Return (X, Y) of the center of cell containing provided text 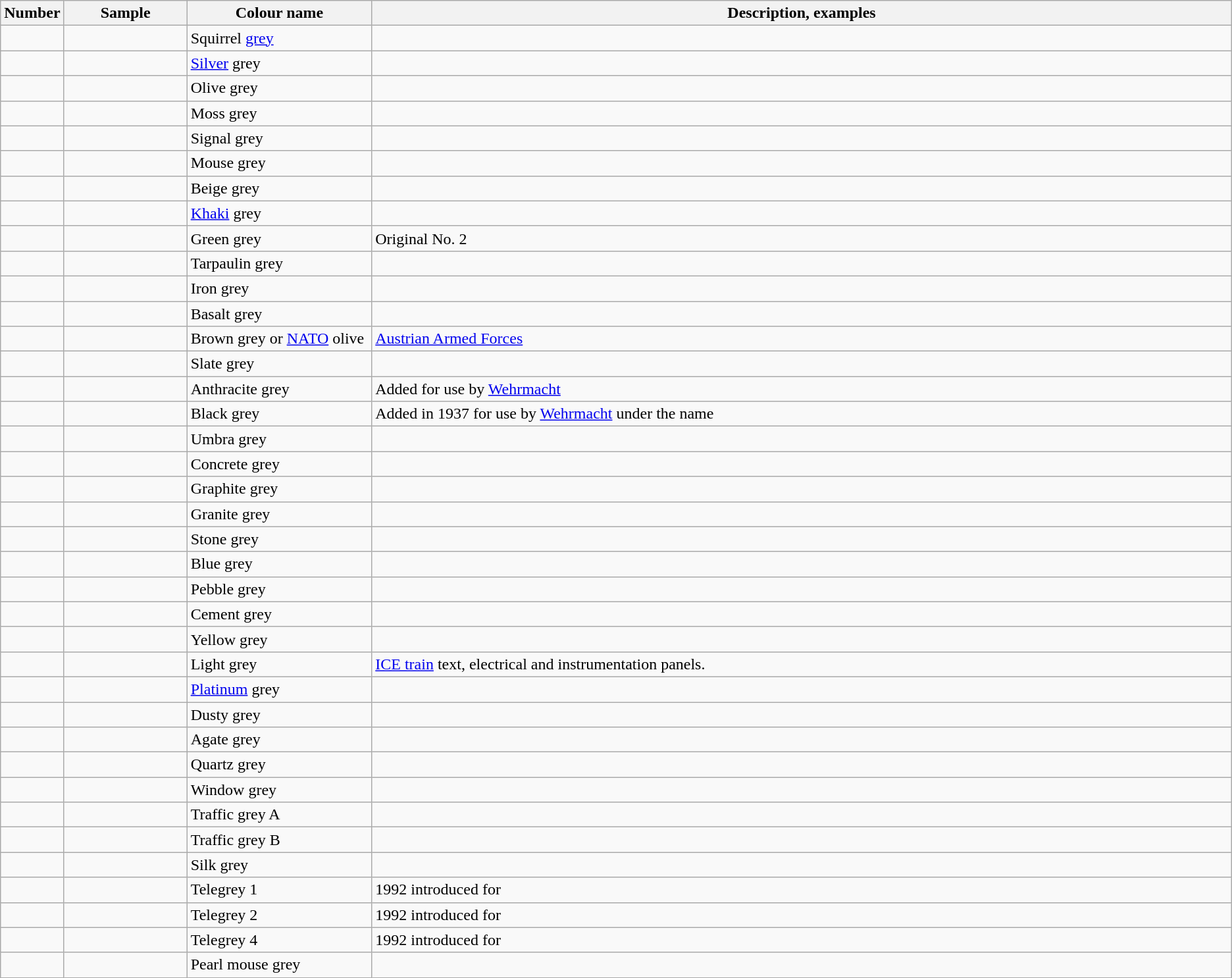
Added for use by Wehrmacht (802, 389)
Anthracite grey (279, 389)
Brown grey or NATO olive (279, 339)
Moss grey (279, 113)
Pearl mouse grey (279, 965)
Traffic grey A (279, 815)
Added in 1937 for use by Wehrmacht under the name (802, 414)
Silk grey (279, 865)
Blue grey (279, 564)
Yellow grey (279, 639)
Umbra grey (279, 439)
Concrete grey (279, 464)
Granite grey (279, 514)
Basalt grey (279, 314)
Squirrel grey (279, 38)
Sample (125, 13)
Beige grey (279, 188)
Graphite grey (279, 489)
Tarpaulin grey (279, 263)
Silver grey (279, 63)
Signal grey (279, 138)
Pebble grey (279, 589)
Traffic grey B (279, 840)
Number (32, 13)
Quartz grey (279, 765)
Telegrey 2 (279, 915)
Mouse grey (279, 163)
Olive grey (279, 88)
Dusty grey (279, 714)
ICE train text, electrical and instrumentation panels. (802, 664)
Description, examples (802, 13)
Khaki grey (279, 213)
Window grey (279, 790)
Green grey (279, 238)
Light grey (279, 664)
Cement grey (279, 614)
Stone grey (279, 539)
Slate grey (279, 364)
Black grey (279, 414)
Telegrey 4 (279, 940)
Original No. 2 (802, 238)
Austrian Armed Forces (802, 339)
Colour name (279, 13)
Telegrey 1 (279, 890)
Platinum grey (279, 689)
Agate grey (279, 740)
Iron grey (279, 288)
